From the cell containing the given text, extract its center point as (x, y) coordinate. 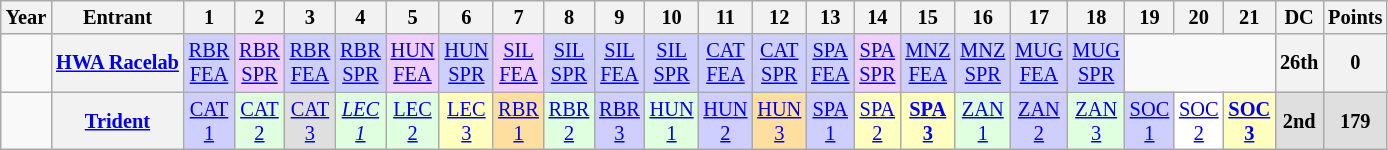
9 (619, 17)
DC (1299, 17)
SPA1 (830, 121)
MUGSPR (1096, 63)
MNZFEA (928, 63)
MUGFEA (1038, 63)
3 (310, 17)
15 (928, 17)
Entrant (118, 17)
7 (518, 17)
18 (1096, 17)
HUN1 (672, 121)
21 (1249, 17)
20 (1198, 17)
26th (1299, 63)
8 (569, 17)
ZAN2 (1038, 121)
1 (209, 17)
SPAFEA (830, 63)
SPA3 (928, 121)
HUN3 (779, 121)
CAT2 (259, 121)
2nd (1299, 121)
SOC3 (1249, 121)
MNZSPR (982, 63)
SPASPR (877, 63)
LEC2 (413, 121)
12 (779, 17)
17 (1038, 17)
179 (1355, 121)
HWA Racelab (118, 63)
14 (877, 17)
RBR2 (569, 121)
Trident (118, 121)
CATFEA (726, 63)
CAT1 (209, 121)
ZAN3 (1096, 121)
SOC1 (1150, 121)
HUN2 (726, 121)
19 (1150, 17)
SOC2 (1198, 121)
CAT3 (310, 121)
6 (466, 17)
2 (259, 17)
HUNSPR (466, 63)
Points (1355, 17)
RBR1 (518, 121)
0 (1355, 63)
13 (830, 17)
CATSPR (779, 63)
11 (726, 17)
4 (360, 17)
HUNFEA (413, 63)
LEC1 (360, 121)
LEC3 (466, 121)
16 (982, 17)
10 (672, 17)
SPA2 (877, 121)
RBR3 (619, 121)
ZAN1 (982, 121)
5 (413, 17)
Year (26, 17)
